Identify which cell holds the provided text, then report its [X, Y] central coordinate. 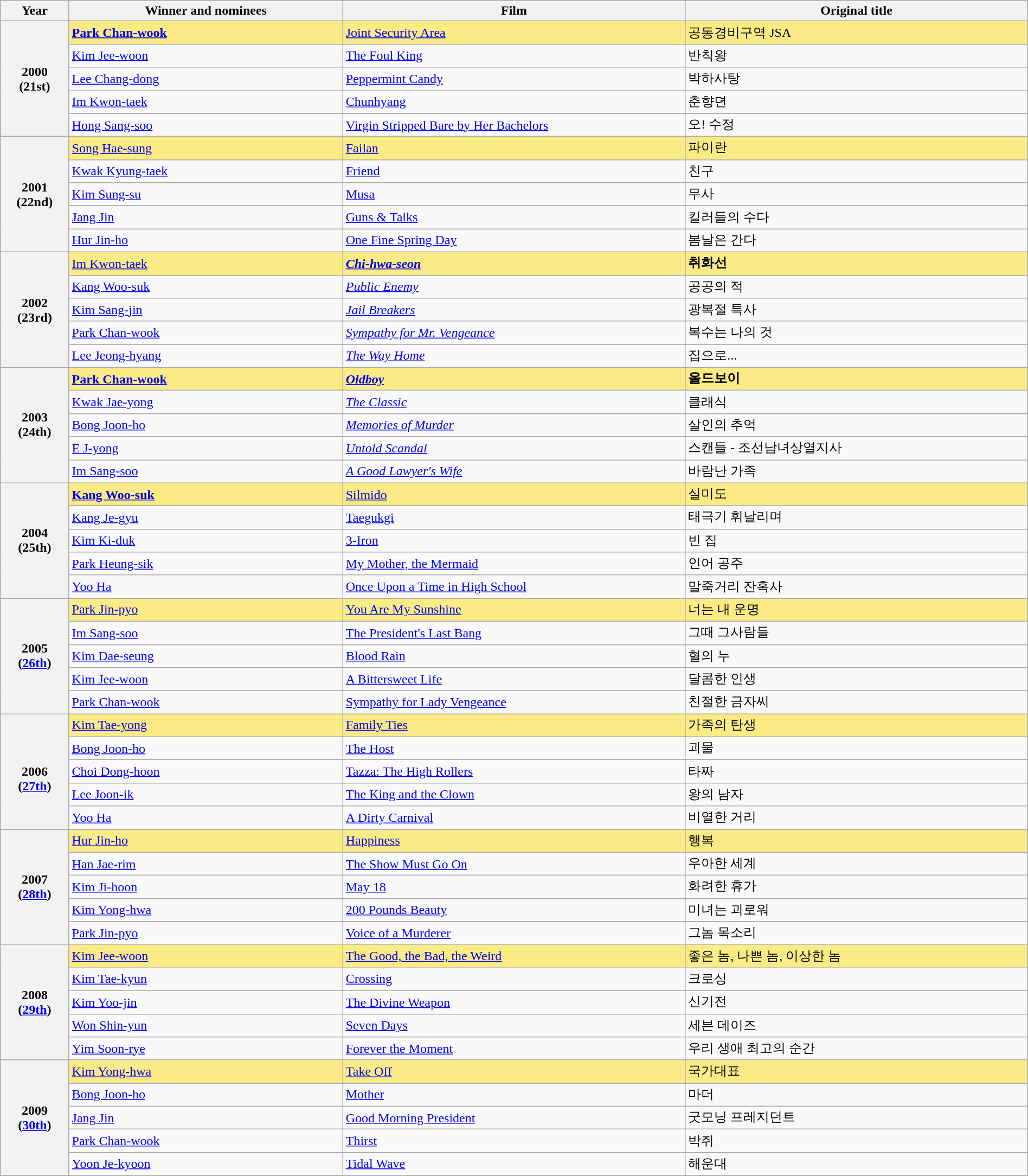
스캔들 - 조선남녀상열지사 [857, 448]
Sympathy for Mr. Vengeance [514, 333]
May 18 [514, 887]
E J-yong [206, 448]
집으로... [857, 356]
2000(21st) [35, 79]
친절한 금자씨 [857, 702]
Guns & Talks [514, 217]
춘향뎐 [857, 102]
A Bittersweet Life [514, 679]
비열한 거리 [857, 818]
Public Enemy [514, 286]
3-Iron [514, 540]
Family Ties [514, 726]
Year [35, 11]
2002(23rd) [35, 309]
Hong Sang-soo [206, 125]
왕의 남자 [857, 794]
미녀는 괴로워 [857, 910]
Park Heung-sik [206, 564]
2006(27th) [35, 771]
해운대 [857, 1164]
공공의 적 [857, 286]
달콤한 인생 [857, 679]
가족의 탄생 [857, 726]
The Host [514, 749]
박하사탕 [857, 79]
The Show Must Go On [514, 864]
우리 생애 최고의 순간 [857, 1049]
Friend [514, 171]
Won Shin-yun [206, 1025]
Chunhyang [514, 102]
박쥐 [857, 1141]
Sympathy for Lady Vengeance [514, 702]
The Foul King [514, 55]
오! 수정 [857, 125]
The King and the Clown [514, 794]
그때 그사람들 [857, 632]
좋은 놈, 나쁜 놈, 이상한 놈 [857, 956]
Lee Joon-ik [206, 794]
Kim Sung-su [206, 194]
Choi Dong-hoon [206, 771]
크로싱 [857, 980]
The Way Home [514, 356]
Take Off [514, 1072]
You Are My Sunshine [514, 610]
Forever the Moment [514, 1049]
Seven Days [514, 1025]
Happiness [514, 841]
너는 내 운명 [857, 610]
Kim Yoo-jin [206, 1002]
태극기 휘날리며 [857, 517]
Thirst [514, 1141]
Kim Sang-jin [206, 310]
200 Pounds Beauty [514, 910]
Good Morning President [514, 1117]
Lee Chang-dong [206, 79]
바람난 가족 [857, 472]
화려한 휴가 [857, 887]
신기전 [857, 1002]
Jail Breakers [514, 310]
괴물 [857, 749]
Mother [514, 1095]
빈 집 [857, 540]
Taegukgi [514, 517]
Han Jae-rim [206, 864]
타짜 [857, 771]
Lee Jeong-hyang [206, 356]
파이란 [857, 149]
Yoon Je-kyoon [206, 1164]
Winner and nominees [206, 11]
2008(29th) [35, 1002]
Kim Dae-seung [206, 656]
복수는 나의 것 [857, 333]
Peppermint Candy [514, 79]
그놈 목소리 [857, 933]
Memories of Murder [514, 425]
Original title [857, 11]
마더 [857, 1095]
Kwak Kyung-taek [206, 171]
살인의 추억 [857, 425]
Song Hae-sung [206, 149]
Kim Tae-kyun [206, 980]
Film [514, 11]
One Fine Spring Day [514, 241]
The Divine Weapon [514, 1002]
인어 공주 [857, 564]
2007(28th) [35, 886]
2001(22nd) [35, 194]
Virgin Stripped Bare by Her Bachelors [514, 125]
킬러들의 수다 [857, 217]
공동경비구역 JSA [857, 33]
친구 [857, 171]
Crossing [514, 980]
2005(26th) [35, 656]
Kim Ji-hoon [206, 887]
Failan [514, 149]
Silmido [514, 495]
혈의 누 [857, 656]
2009(30th) [35, 1117]
세븐 데이즈 [857, 1025]
A Dirty Carnival [514, 818]
2004(25th) [35, 540]
Blood Rain [514, 656]
Chi-hwa-seon [514, 264]
올드보이 [857, 379]
취화선 [857, 264]
2003(24th) [35, 425]
The Good, the Bad, the Weird [514, 956]
Once Upon a Time in High School [514, 587]
말죽거리 잔혹사 [857, 587]
우아한 세계 [857, 864]
My Mother, the Mermaid [514, 564]
Oldboy [514, 379]
The Classic [514, 402]
국가대표 [857, 1072]
Kwak Jae-yong [206, 402]
Kim Tae-yong [206, 726]
Kang Je-gyu [206, 517]
무사 [857, 194]
실미도 [857, 495]
굿모닝 프레지던트 [857, 1117]
Musa [514, 194]
Yim Soon-rye [206, 1049]
Tazza: The High Rollers [514, 771]
Joint Security Area [514, 33]
Untold Scandal [514, 448]
A Good Lawyer's Wife [514, 472]
Voice of a Murderer [514, 933]
봄날은 간다 [857, 241]
Tidal Wave [514, 1164]
행복 [857, 841]
광복절 특사 [857, 310]
반칙왕 [857, 55]
The President's Last Bang [514, 632]
클래식 [857, 402]
Kim Ki-duk [206, 540]
